Locate the cell with the specified text and output its [X, Y] center coordinate. 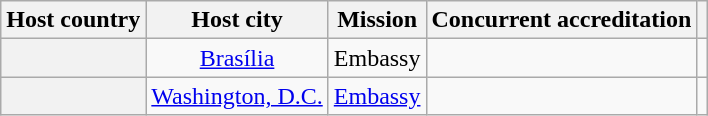
Host country [74, 20]
Washington, D.C. [237, 96]
Concurrent accreditation [562, 20]
Brasília [237, 58]
Host city [237, 20]
Mission [377, 20]
